Return [x, y] of the center of cell containing provided text 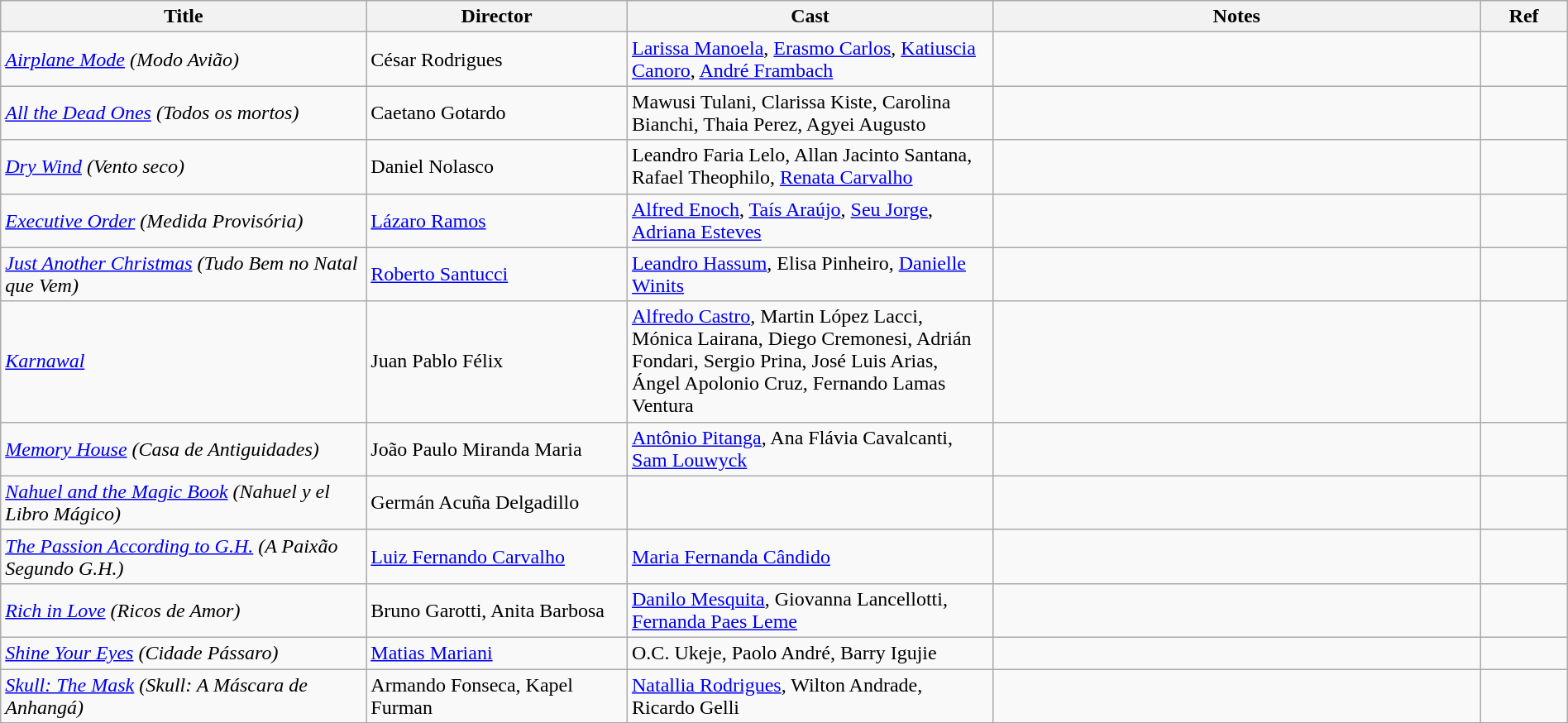
Karnawal [184, 361]
Larissa Manoela, Erasmo Carlos, Katiuscia Canoro, André Frambach [810, 60]
Daniel Nolasco [497, 167]
Caetano Gotardo [497, 113]
Ref [1523, 17]
Director [497, 17]
Title [184, 17]
Juan Pablo Félix [497, 361]
O.C. Ukeje, Paolo André, Barry Igujie [810, 653]
Dry Wind (Vento seco) [184, 167]
Nahuel and the Magic Book (Nahuel y el Libro Mágico) [184, 503]
Matias Mariani [497, 653]
Skull: The Mask (Skull: A Máscara de Anhangá) [184, 695]
Roberto Santucci [497, 275]
Airplane Mode (Modo Avião) [184, 60]
Rich in Love (Ricos de Amor) [184, 610]
Luiz Fernando Carvalho [497, 556]
Leandro Hassum, Elisa Pinheiro, Danielle Winits [810, 275]
Executive Order (Medida Provisória) [184, 220]
César Rodrigues [497, 60]
Lázaro Ramos [497, 220]
Natallia Rodrigues, Wilton Andrade, Ricardo Gelli [810, 695]
Bruno Garotti, Anita Barbosa [497, 610]
Alfred Enoch, Taís Araújo, Seu Jorge, Adriana Esteves [810, 220]
Armando Fonseca, Kapel Furman [497, 695]
The Passion According to G.H. (A Paixão Segundo G.H.) [184, 556]
Just Another Christmas (Tudo Bem no Natal que Vem) [184, 275]
Danilo Mesquita, Giovanna Lancellotti, Fernanda Paes Leme [810, 610]
Memory House (Casa de Antiguidades) [184, 448]
Germán Acuña Delgadillo [497, 503]
João Paulo Miranda Maria [497, 448]
Mawusi Tulani, Clarissa Kiste, Carolina Bianchi, Thaia Perez, Agyei Augusto [810, 113]
Cast [810, 17]
Leandro Faria Lelo, Allan Jacinto Santana, Rafael Theophilo, Renata Carvalho [810, 167]
Notes [1237, 17]
All the Dead Ones (Todos os mortos) [184, 113]
Shine Your Eyes (Cidade Pássaro) [184, 653]
Maria Fernanda Cândido [810, 556]
Antônio Pitanga, Ana Flávia Cavalcanti, Sam Louwyck [810, 448]
